Scan for the cell matching the given text and deliver its (x, y) coordinate at center. 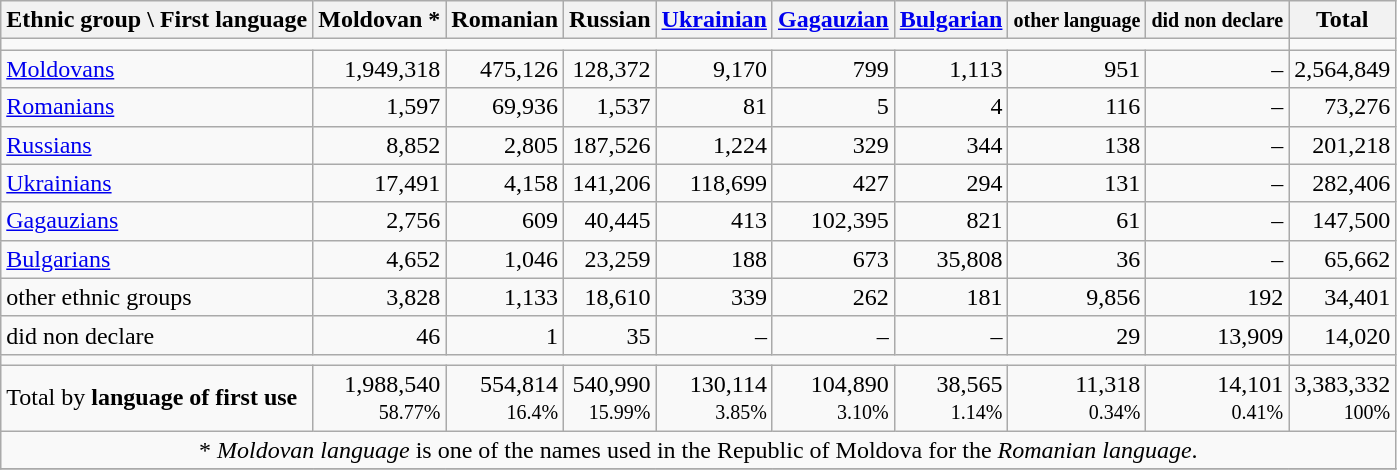
Total (1342, 20)
40,445 (610, 221)
188 (714, 259)
427 (833, 183)
Russians (157, 145)
201,218 (1342, 145)
187,526 (610, 145)
951 (1077, 69)
116 (1077, 107)
9,856 (1077, 297)
Ethnic group \ First language (157, 20)
2,805 (505, 145)
17,491 (380, 183)
Gagauzians (157, 221)
69,936 (505, 107)
4 (951, 107)
1 (505, 335)
35,808 (951, 259)
1,597 (380, 107)
Romanians (157, 107)
18,610 (610, 297)
540,990 15.99% (610, 398)
609 (505, 221)
* Moldovan language is one of the names used in the Republic of Moldova for the Romanian language. (698, 449)
118,699 (714, 183)
36 (1077, 259)
147,500 (1342, 221)
130,114 3.85% (714, 398)
262 (833, 297)
13,909 (1218, 335)
73,276 (1342, 107)
413 (714, 221)
475,126 (505, 69)
2,564,849 (1342, 69)
9,170 (714, 69)
61 (1077, 221)
1,133 (505, 297)
Gagauzian (833, 20)
3,383,332 100% (1342, 398)
673 (833, 259)
138 (1077, 145)
181 (951, 297)
2,756 (380, 221)
Romanian (505, 20)
1,949,318 (380, 69)
other ethnic groups (157, 297)
128,372 (610, 69)
3,828 (380, 297)
Bulgarian (951, 20)
14,020 (1342, 335)
102,395 (833, 221)
4,158 (505, 183)
81 (714, 107)
11,318 0.34% (1077, 398)
329 (833, 145)
192 (1218, 297)
65,662 (1342, 259)
141,206 (610, 183)
38,565 1.14% (951, 398)
1,224 (714, 145)
Bulgarians (157, 259)
1,988,540 58.77% (380, 398)
344 (951, 145)
282,406 (1342, 183)
1,046 (505, 259)
1,113 (951, 69)
Moldovans (157, 69)
4,652 (380, 259)
339 (714, 297)
554,814 16.4% (505, 398)
294 (951, 183)
799 (833, 69)
1,537 (610, 107)
131 (1077, 183)
29 (1077, 335)
104,890 3.10% (833, 398)
Ukrainian (714, 20)
5 (833, 107)
Total by language of first use (157, 398)
8,852 (380, 145)
34,401 (1342, 297)
46 (380, 335)
821 (951, 221)
35 (610, 335)
Moldovan * (380, 20)
other language (1077, 20)
23,259 (610, 259)
Ukrainians (157, 183)
14,101 0.41% (1218, 398)
Russian (610, 20)
